Locate the cell with the specified text and output its [x, y] center coordinate. 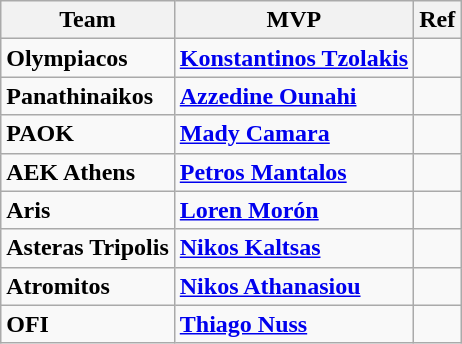
Olympiacos [88, 58]
AEK Athens [88, 172]
Atromitos [88, 286]
Team [88, 20]
MVP [294, 20]
Panathinaikos [88, 96]
Azzedine Ounahi [294, 96]
Loren Morón [294, 210]
OFI [88, 324]
Konstantinos Tzolakis [294, 58]
Asteras Tripolis [88, 248]
PAOK [88, 134]
Petros Mantalos [294, 172]
Ref [438, 20]
Nikos Kaltsas [294, 248]
Thiago Nuss [294, 324]
Aris [88, 210]
Nikos Athanasiou [294, 286]
Mady Camara [294, 134]
